Identify which cell holds the provided text, then report its (X, Y) central coordinate. 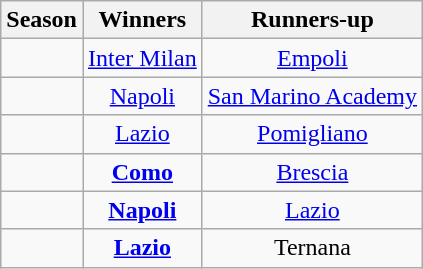
Inter Milan (142, 58)
Season (42, 20)
Como (142, 172)
Winners (142, 20)
Runners-up (312, 20)
Brescia (312, 172)
Ternana (312, 248)
Pomigliano (312, 134)
San Marino Academy (312, 96)
Empoli (312, 58)
